Identify which cell holds the provided text, then report its (X, Y) central coordinate. 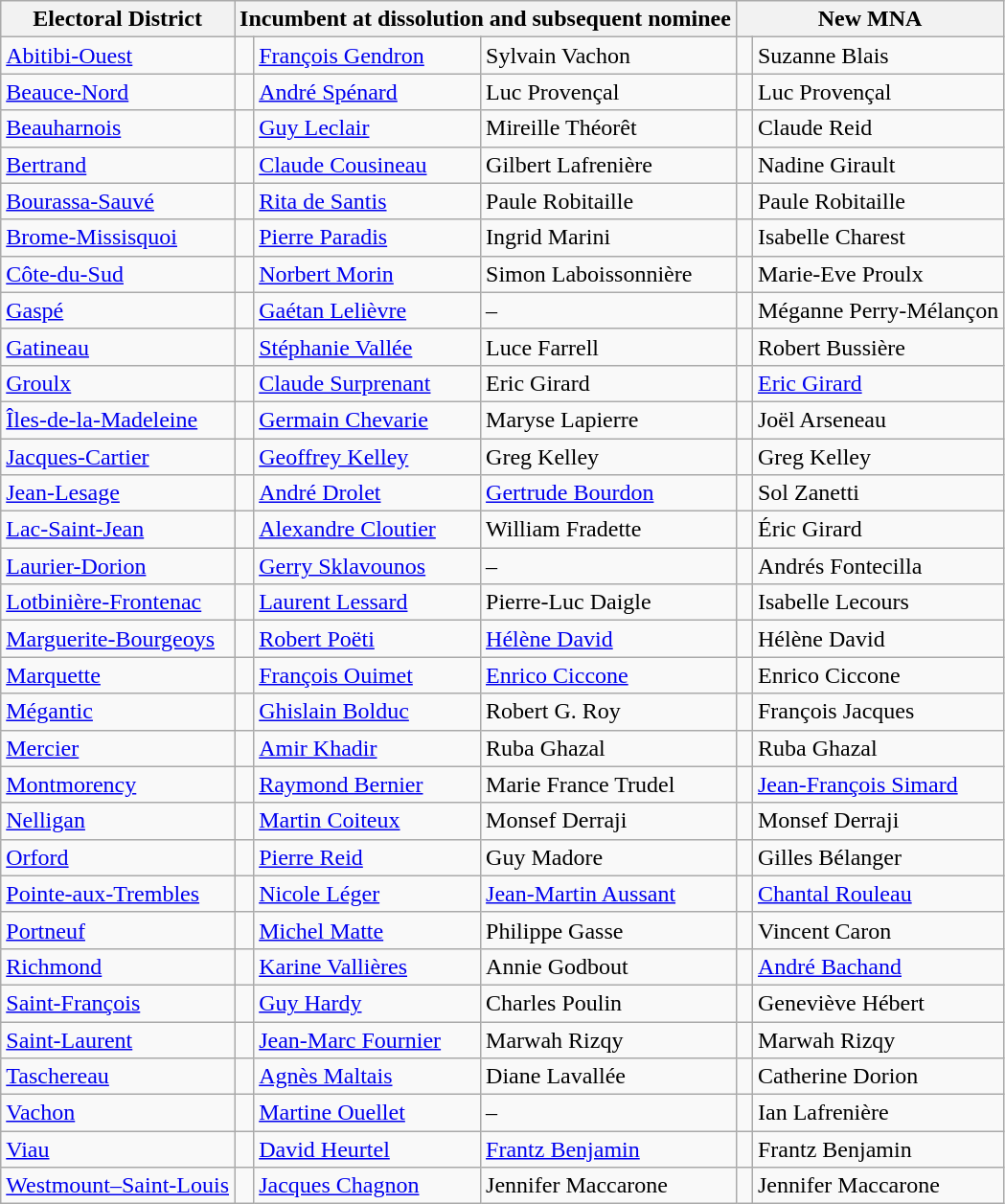
Sylvain Vachon (609, 56)
Marguerite-Bourgeoys (118, 639)
Suzanne Blais (878, 56)
Isabelle Charest (878, 238)
Norbert Morin (368, 274)
François Gendron (368, 56)
François Ouimet (368, 675)
Charles Poulin (609, 1003)
Nicole Léger (368, 894)
Pierre-Luc Daigle (609, 602)
Geneviève Hébert (878, 1003)
Isabelle Lecours (878, 602)
Incumbent at dissolution and subsequent nominee (486, 19)
Bertrand (118, 165)
Claude Surprenant (368, 383)
Pierre Reid (368, 857)
Brome-Missisquoi (118, 238)
Gertrude Bourdon (609, 493)
Andrés Fontecilla (878, 566)
Robert Poëti (368, 639)
Jean-Martin Aussant (609, 894)
Lotbinière-Frontenac (118, 602)
Marie-Eve Proulx (878, 274)
Îles-de-la-Madeleine (118, 420)
New MNA (870, 19)
Saint-Laurent (118, 1039)
Vincent Caron (878, 930)
Saint-François (118, 1003)
Ghislain Bolduc (368, 712)
Taschereau (118, 1077)
Gilbert Lafrenière (609, 165)
Robert G. Roy (609, 712)
Luce Farrell (609, 347)
André Bachand (878, 966)
Karine Vallières (368, 966)
Marie France Trudel (609, 784)
Lac-Saint-Jean (118, 530)
Laurent Lessard (368, 602)
Claude Reid (878, 128)
Gaspé (118, 310)
Guy Madore (609, 857)
Vachon (118, 1113)
Richmond (118, 966)
Annie Godbout (609, 966)
Bourassa-Sauvé (118, 201)
Guy Leclair (368, 128)
Catherine Dorion (878, 1077)
Simon Laboissonnière (609, 274)
Laurier-Dorion (118, 566)
Michel Matte (368, 930)
Gaétan Lelièvre (368, 310)
Robert Bussière (878, 347)
Westmount–Saint-Louis (118, 1186)
André Drolet (368, 493)
André Spénard (368, 92)
Mireille Théorêt (609, 128)
Gerry Sklavounos (368, 566)
Gatineau (118, 347)
Viau (118, 1149)
Electoral District (118, 19)
Amir Khadir (368, 748)
Agnès Maltais (368, 1077)
Rita de Santis (368, 201)
Jean-Marc Fournier (368, 1039)
Sol Zanetti (878, 493)
Pointe-aux-Trembles (118, 894)
Gilles Bélanger (878, 857)
Montmorency (118, 784)
Philippe Gasse (609, 930)
Claude Cousineau (368, 165)
Groulx (118, 383)
Martine Ouellet (368, 1113)
David Heurtel (368, 1149)
François Jacques (878, 712)
Jacques Chagnon (368, 1186)
Portneuf (118, 930)
Jean-François Simard (878, 784)
Joël Arseneau (878, 420)
Ingrid Marini (609, 238)
Maryse Lapierre (609, 420)
Stéphanie Vallée (368, 347)
Germain Chevarie (368, 420)
Méganne Perry-Mélançon (878, 310)
Côte-du-Sud (118, 274)
Éric Girard (878, 530)
William Fradette (609, 530)
Mercier (118, 748)
Guy Hardy (368, 1003)
Nelligan (118, 821)
Jean-Lesage (118, 493)
Geoffrey Kelley (368, 457)
Diane Lavallée (609, 1077)
Marquette (118, 675)
Jacques-Cartier (118, 457)
Abitibi-Ouest (118, 56)
Raymond Bernier (368, 784)
Martin Coiteux (368, 821)
Nadine Girault (878, 165)
Pierre Paradis (368, 238)
Chantal Rouleau (878, 894)
Alexandre Cloutier (368, 530)
Beauharnois (118, 128)
Beauce-Nord (118, 92)
Orford (118, 857)
Mégantic (118, 712)
Ian Lafrenière (878, 1113)
